For the text-containing cell, return its midpoint in (x, y) coordinate format. 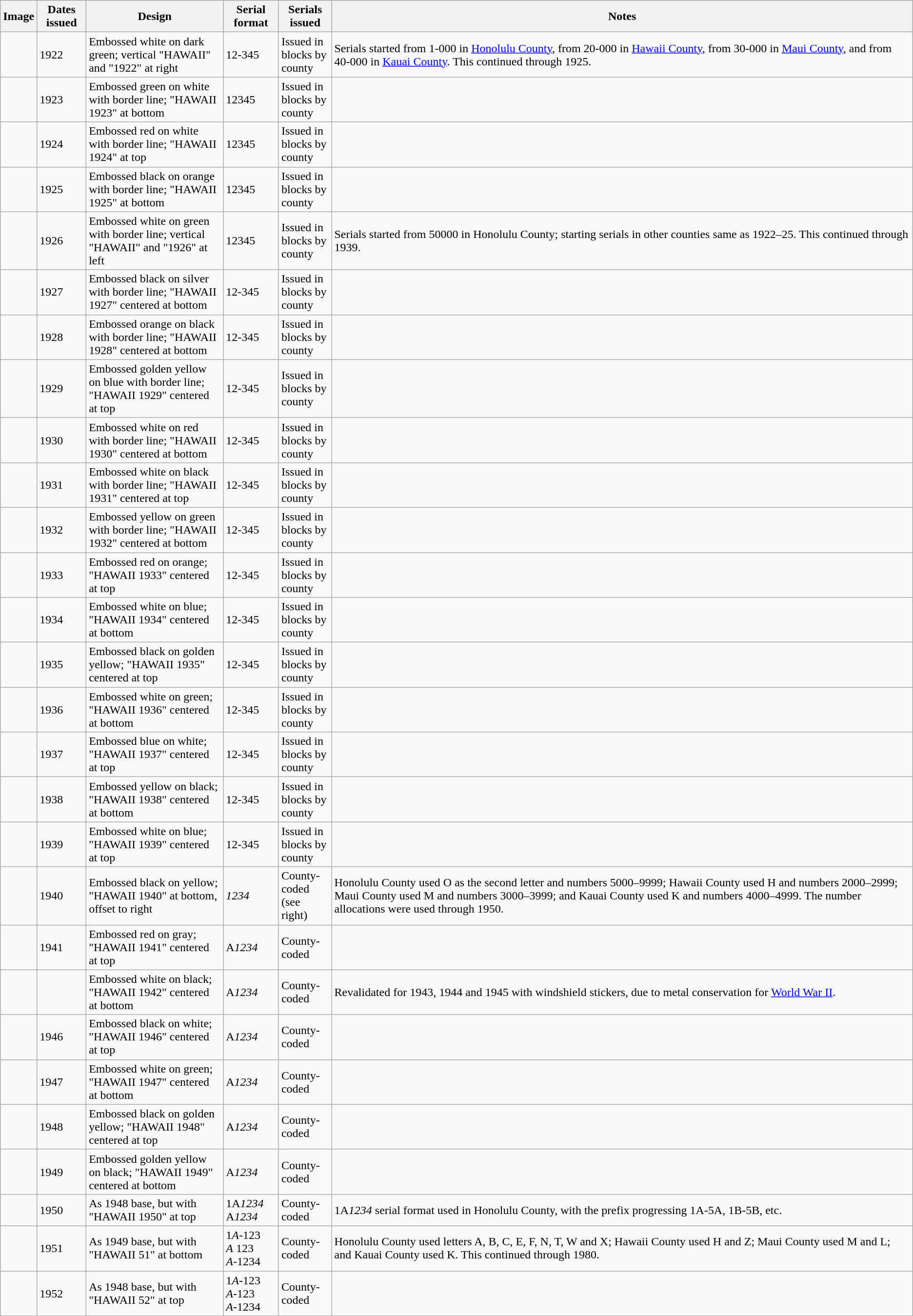
1947 (61, 1082)
Embossed green on white with border line; "HAWAII 1923" at bottom (155, 100)
Embossed golden yellow on black; "HAWAII 1949" centered at bottom (155, 1172)
1934 (61, 620)
Embossed black on golden yellow; "HAWAII 1935" centered at top (155, 665)
Serials started from 50000 in Honolulu County; starting serials in other counties same as 1922–25. This continued through 1939. (622, 241)
1932 (61, 530)
Embossed black on yellow; "HAWAII 1940" at bottom, offset to right (155, 896)
As 1948 base, but with "HAWAII 52" at top (155, 1294)
1931 (61, 485)
1923 (61, 100)
1926 (61, 241)
Embossed white on black with border line; "HAWAII 1931" centered at top (155, 485)
Image (19, 17)
Serial format (251, 17)
1927 (61, 292)
Embossed golden yellow on blue with border line; "HAWAII 1929" centered at top (155, 388)
Dates issued (61, 17)
Design (155, 17)
1946 (61, 1037)
Embossed white on green with border line; vertical "HAWAII" and "1926" at left (155, 241)
1939 (61, 844)
Embossed white on red with border line; "HAWAII 1930" centered at bottom (155, 440)
1952 (61, 1294)
1936 (61, 710)
Embossed black on orange with border line; "HAWAII 1925" at bottom (155, 189)
Embossed white on blue; "HAWAII 1939" centered at top (155, 844)
1924 (61, 144)
1948 (61, 1127)
1922 (61, 55)
1938 (61, 799)
Embossed white on dark green; vertical "HAWAII" and "1922" at right (155, 55)
1928 (61, 337)
Embossed red on white with border line; "HAWAII 1924" at top (155, 144)
Revalidated for 1943, 1944 and 1945 with windshield stickers, due to metal conservation for World War II. (622, 992)
Serials issued (305, 17)
1950 (61, 1210)
1935 (61, 665)
Embossed white on green; "HAWAII 1936" centered at bottom (155, 710)
1933 (61, 575)
1940 (61, 896)
1937 (61, 755)
1A1234A1234 (251, 1210)
As 1948 base, but with "HAWAII 1950" at top (155, 1210)
Embossed red on gray; "HAWAII 1941" centered at top (155, 947)
Embossed black on white; "HAWAII 1946" centered at top (155, 1037)
Embossed yellow on black; "HAWAII 1938" centered at bottom (155, 799)
Embossed red on orange; "HAWAII 1933" centered at top (155, 575)
Embossed blue on white; "HAWAII 1937" centered at top (155, 755)
1A-123A-123A-1234 (251, 1294)
Embossed white on black; "HAWAII 1942" centered at bottom (155, 992)
As 1949 base, but with "HAWAII 51" at bottom (155, 1248)
1941 (61, 947)
1A1234 serial format used in Honolulu County, with the prefix progressing 1A-5A, 1B-5B, etc. (622, 1210)
1929 (61, 388)
Notes (622, 17)
1951 (61, 1248)
Embossed white on green; "HAWAII 1947" centered at bottom (155, 1082)
1930 (61, 440)
Embossed black on silver with border line; "HAWAII 1927" centered at bottom (155, 292)
1A-123A 123A-1234 (251, 1248)
County-coded (see right) (305, 896)
Embossed white on blue; "HAWAII 1934" centered at bottom (155, 620)
Embossed orange on black with border line; "HAWAII 1928" centered at bottom (155, 337)
Embossed black on golden yellow; "HAWAII 1948" centered at top (155, 1127)
1234 (251, 896)
1949 (61, 1172)
1925 (61, 189)
Embossed yellow on green with border line; "HAWAII 1932" centered at bottom (155, 530)
